From the cell containing the given text, extract its center point as [X, Y] coordinate. 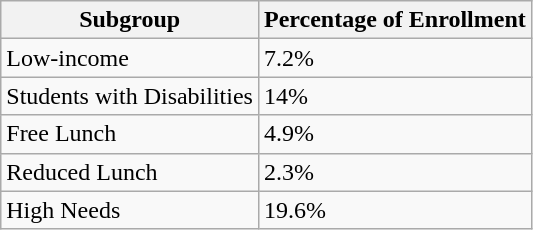
14% [394, 96]
7.2% [394, 58]
Students with Disabilities [130, 96]
Percentage of Enrollment [394, 20]
High Needs [130, 210]
Reduced Lunch [130, 172]
Low-income [130, 58]
19.6% [394, 210]
2.3% [394, 172]
4.9% [394, 134]
Subgroup [130, 20]
Free Lunch [130, 134]
